Find where the given text appears and provide that cell's center as [x, y] coordinate. 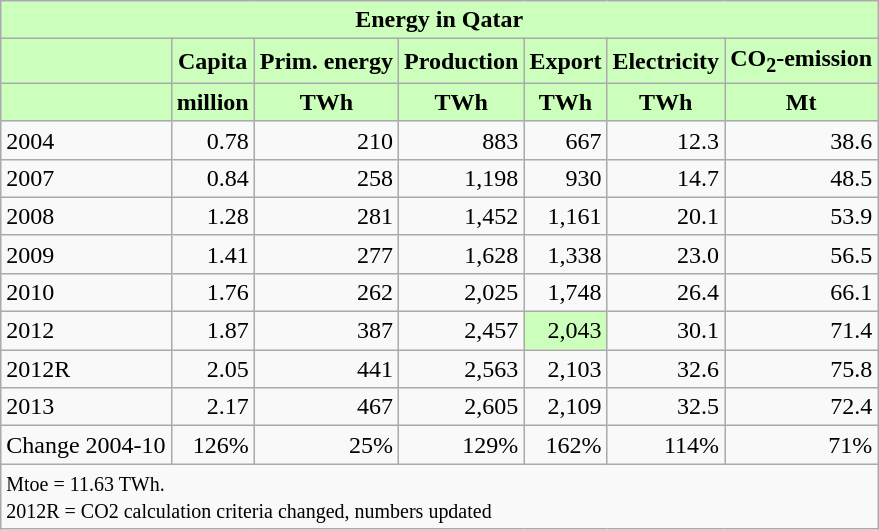
30.1 [666, 331]
Electricity [666, 61]
162% [566, 445]
Prim. energy [326, 61]
25% [326, 445]
114% [666, 445]
667 [566, 140]
1,452 [462, 216]
32.5 [666, 407]
883 [462, 140]
2,563 [462, 369]
Energy in Qatar [440, 20]
441 [326, 369]
CO2-emission [802, 61]
Export [566, 61]
Mtoe = 11.63 TWh. 2012R = CO2 calculation criteria changed, numbers updated [440, 496]
2012 [86, 331]
14.7 [666, 178]
2,103 [566, 369]
2.17 [212, 407]
262 [326, 292]
53.9 [802, 216]
2,043 [566, 331]
2007 [86, 178]
20.1 [666, 216]
1,198 [462, 178]
Mt [802, 102]
0.78 [212, 140]
1,338 [566, 254]
1.76 [212, 292]
210 [326, 140]
277 [326, 254]
71.4 [802, 331]
million [212, 102]
2,109 [566, 407]
2,605 [462, 407]
2008 [86, 216]
1.87 [212, 331]
1.41 [212, 254]
129% [462, 445]
12.3 [666, 140]
Production [462, 61]
1,628 [462, 254]
2013 [86, 407]
32.6 [666, 369]
2,457 [462, 331]
48.5 [802, 178]
Change 2004-10 [86, 445]
26.4 [666, 292]
0.84 [212, 178]
930 [566, 178]
2.05 [212, 369]
38.6 [802, 140]
66.1 [802, 292]
2009 [86, 254]
Capita [212, 61]
1,748 [566, 292]
387 [326, 331]
75.8 [802, 369]
126% [212, 445]
71% [802, 445]
467 [326, 407]
1,161 [566, 216]
1.28 [212, 216]
2012R [86, 369]
258 [326, 178]
56.5 [802, 254]
2010 [86, 292]
2004 [86, 140]
281 [326, 216]
2,025 [462, 292]
23.0 [666, 254]
72.4 [802, 407]
